Return the [X, Y] coordinate for the center point of the cell that contains the specified text.  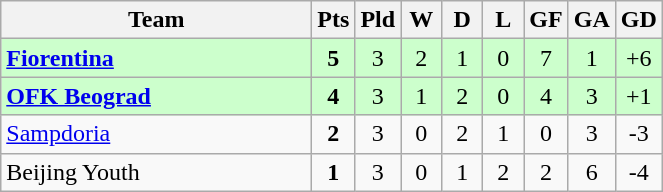
+6 [638, 58]
Sampdoria [156, 134]
W [422, 20]
-4 [638, 172]
GF [546, 20]
7 [546, 58]
GA [592, 20]
-3 [638, 134]
6 [592, 172]
D [462, 20]
Pld [378, 20]
+1 [638, 96]
L [504, 20]
Beijing Youth [156, 172]
Fiorentina [156, 58]
OFK Beograd [156, 96]
Team [156, 20]
GD [638, 20]
Pts [334, 20]
5 [334, 58]
